Pinpoint the cell where the given text exists, returning its (X, Y) midpoint coordinate. 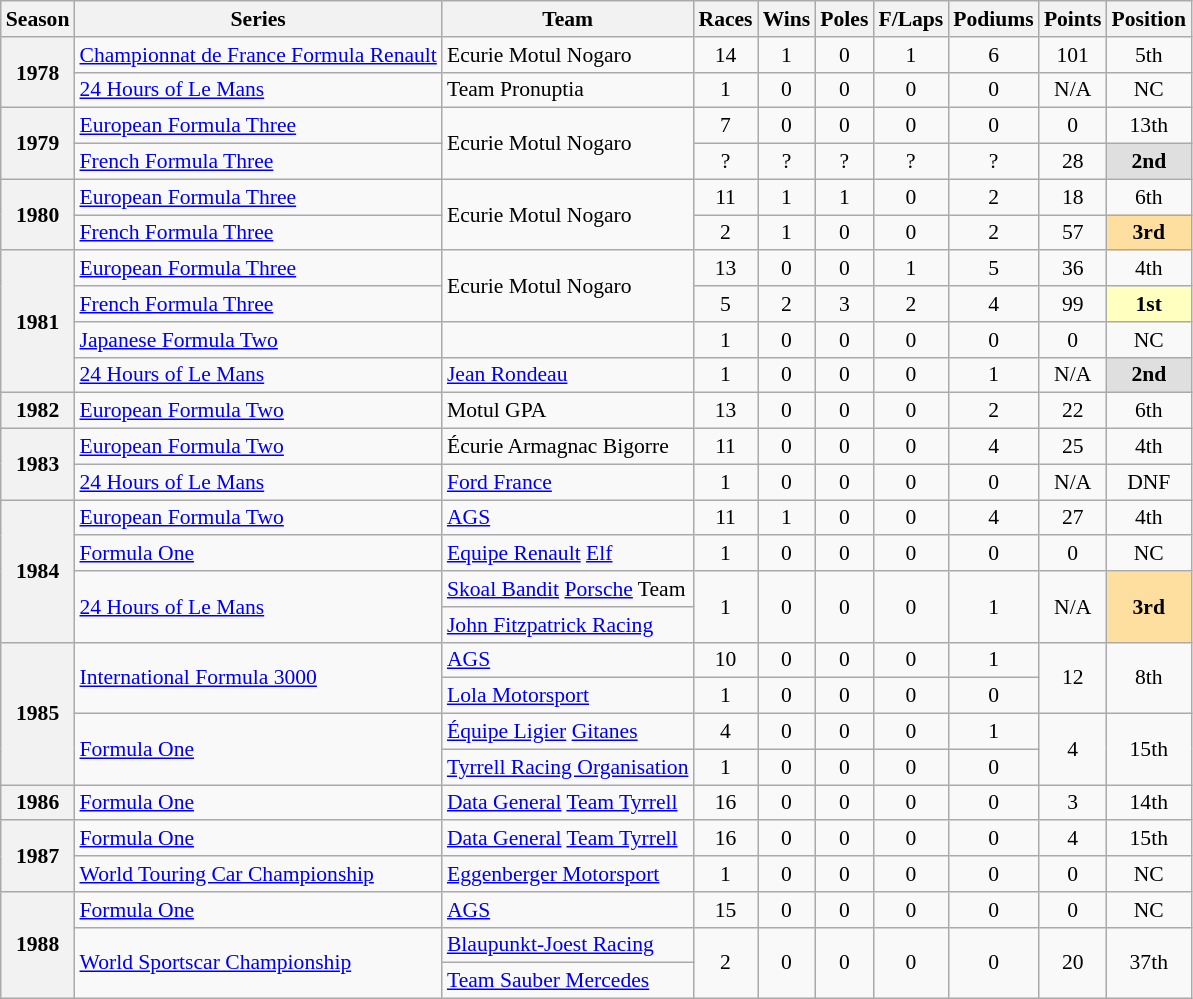
13th (1149, 126)
Skoal Bandit Porsche Team (568, 589)
14th (1149, 803)
1985 (38, 713)
12 (1073, 678)
1982 (38, 411)
Équipe Ligier Gitanes (568, 732)
Team (568, 19)
DNF (1149, 482)
Blaupunkt-Joest Racing (568, 945)
37th (1149, 962)
Ford France (568, 482)
Points (1073, 19)
John Fitzpatrick Racing (568, 625)
1987 (38, 856)
Team Pronuptia (568, 90)
Motul GPA (568, 411)
1983 (38, 464)
Series (258, 19)
57 (1073, 233)
Poles (844, 19)
6 (994, 55)
27 (1073, 518)
18 (1073, 197)
Wins (787, 19)
1980 (38, 214)
7 (725, 126)
Team Sauber Mercedes (568, 981)
15 (725, 910)
10 (725, 660)
1984 (38, 571)
World Sportscar Championship (258, 962)
International Formula 3000 (258, 678)
25 (1073, 447)
Jean Rondeau (568, 375)
Season (38, 19)
101 (1073, 55)
Lola Motorsport (568, 696)
Equipe Renault Elf (568, 554)
8th (1149, 678)
Eggenberger Motorsport (568, 874)
20 (1073, 962)
World Touring Car Championship (258, 874)
1978 (38, 72)
1st (1149, 304)
Tyrrell Racing Organisation (568, 767)
Championnat de France Formula Renault (258, 55)
28 (1073, 162)
1988 (38, 946)
Écurie Armagnac Bigorre (568, 447)
36 (1073, 269)
Races (725, 19)
Japanese Formula Two (258, 340)
22 (1073, 411)
1979 (38, 144)
99 (1073, 304)
14 (725, 55)
1981 (38, 322)
F/Laps (910, 19)
5th (1149, 55)
1986 (38, 803)
Position (1149, 19)
Podiums (994, 19)
